Identify which cell holds the provided text, then report its (X, Y) central coordinate. 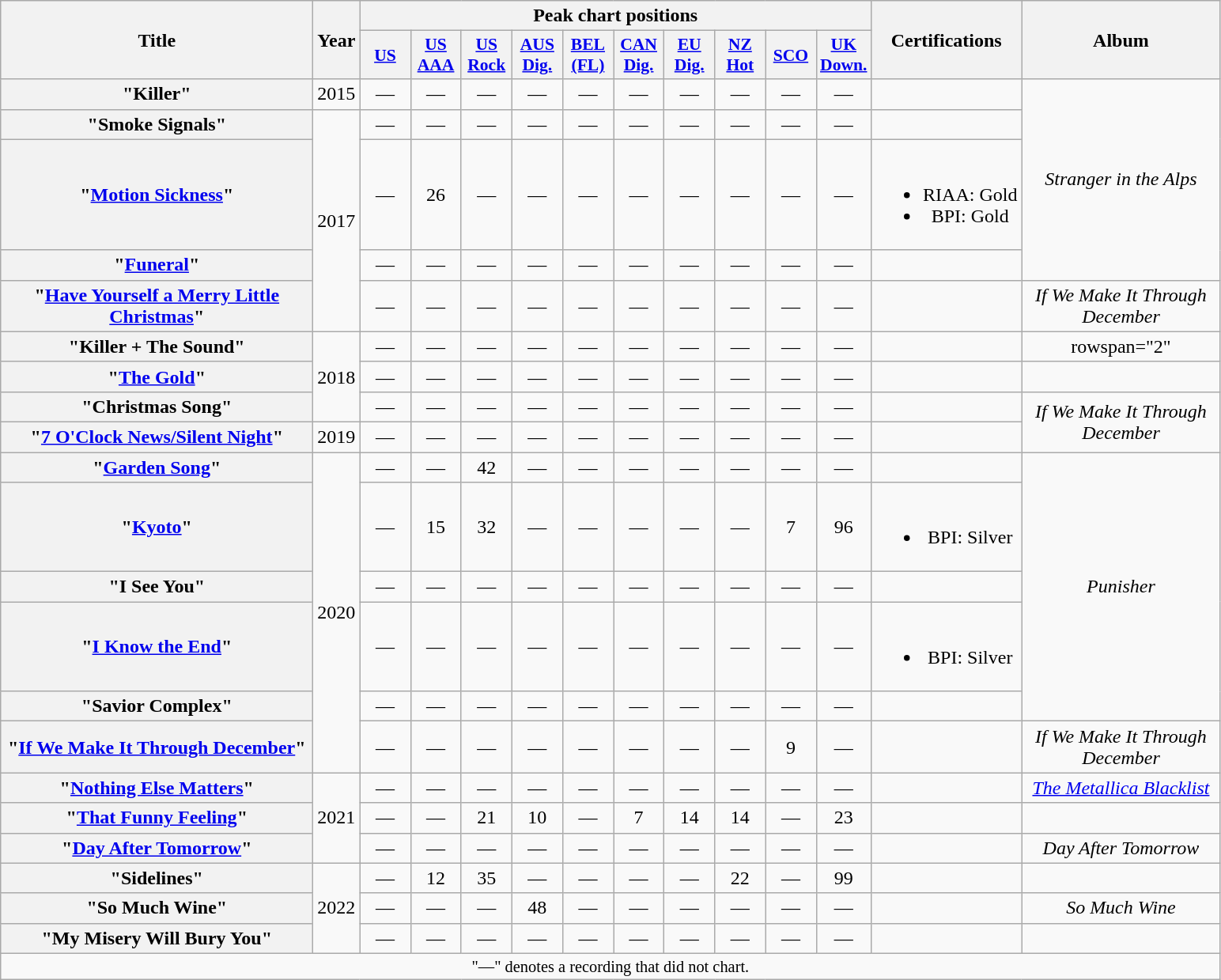
"My Misery Will Bury You" (157, 938)
"7 O'Clock News/Silent Night" (157, 437)
32 (486, 527)
The Metallica Blacklist (1121, 788)
SCO (791, 55)
"Day After Tomorrow" (157, 848)
Peak chart positions (615, 16)
Punisher (1121, 587)
"Smoke Signals" (157, 124)
"Kyoto" (157, 527)
BEL(FL) (588, 55)
48 (537, 908)
rowspan="2" (1121, 346)
"Killer" (157, 94)
23 (844, 818)
2019 (337, 437)
US (385, 55)
NZHot (740, 55)
2022 (337, 908)
22 (740, 878)
CANDig. (639, 55)
2017 (337, 220)
"Killer + The Sound" (157, 346)
So Much Wine (1121, 908)
"Have Yourself a Merry Little Christmas" (157, 305)
USAAA (436, 55)
Year (337, 40)
Certifications (947, 40)
99 (844, 878)
"So Much Wine" (157, 908)
96 (844, 527)
35 (486, 878)
"That Funny Feeling" (157, 818)
USRock (486, 55)
12 (436, 878)
"Funeral" (157, 265)
"Christmas Song" (157, 407)
26 (436, 195)
EU Dig. (690, 55)
2020 (337, 612)
"Sidelines" (157, 878)
"I See You" (157, 587)
9 (791, 747)
2015 (337, 94)
10 (537, 818)
Stranger in the Alps (1121, 180)
21 (486, 818)
Album (1121, 40)
"Motion Sickness" (157, 195)
"Savior Complex" (157, 706)
"Nothing Else Matters" (157, 788)
15 (436, 527)
42 (486, 467)
"—" denotes a recording that did not chart. (610, 967)
RIAA: GoldBPI: Gold (947, 195)
"The Gold" (157, 376)
2021 (337, 818)
Day After Tomorrow (1121, 848)
UKDown. (844, 55)
"I Know the End" (157, 647)
2018 (337, 376)
"If We Make It Through December" (157, 747)
Title (157, 40)
AUSDig. (537, 55)
"Garden Song" (157, 467)
